Return the (x, y) coordinate for the center point of the cell that contains the specified text.  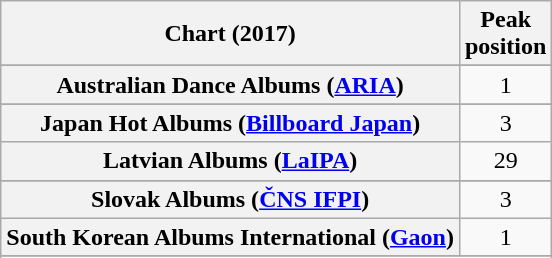
Peak position (505, 34)
29 (505, 161)
Chart (2017) (230, 34)
South Korean Albums International (Gaon) (230, 237)
Latvian Albums (LaIPA) (230, 161)
Japan Hot Albums (Billboard Japan) (230, 123)
Australian Dance Albums (ARIA) (230, 85)
Slovak Albums (ČNS IFPI) (230, 199)
